Identify which cell holds the provided text, then report its [x, y] central coordinate. 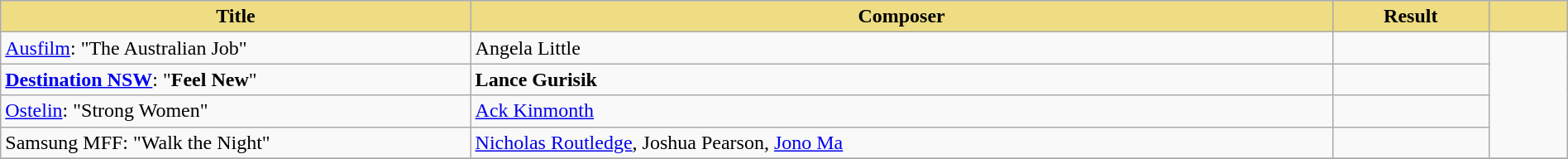
Ostelin: "Strong Women" [236, 111]
Ack Kinmonth [901, 111]
Title [236, 17]
Nicholas Routledge, Joshua Pearson, Jono Ma [901, 142]
Samsung MFF: "Walk the Night" [236, 142]
Ausfilm: "The Australian Job" [236, 48]
Destination NSW: "Feel New" [236, 79]
Composer [901, 17]
Angela Little [901, 48]
Result [1411, 17]
Lance Gurisik [901, 79]
